Detect which cell encompasses the target text, then output its [X, Y] center coordinate. 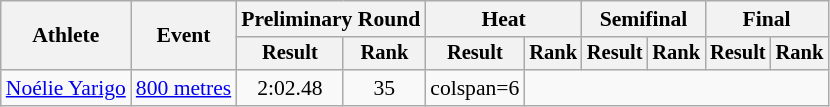
Noélie Yarigo [66, 88]
Event [184, 36]
colspan=6 [474, 88]
Athlete [66, 36]
35 [384, 88]
Semifinal [644, 19]
800 metres [184, 88]
Preliminary Round [330, 19]
Final [766, 19]
Heat [504, 19]
2:02.48 [290, 88]
